Find where the given text appears and provide that cell's center as (x, y) coordinate. 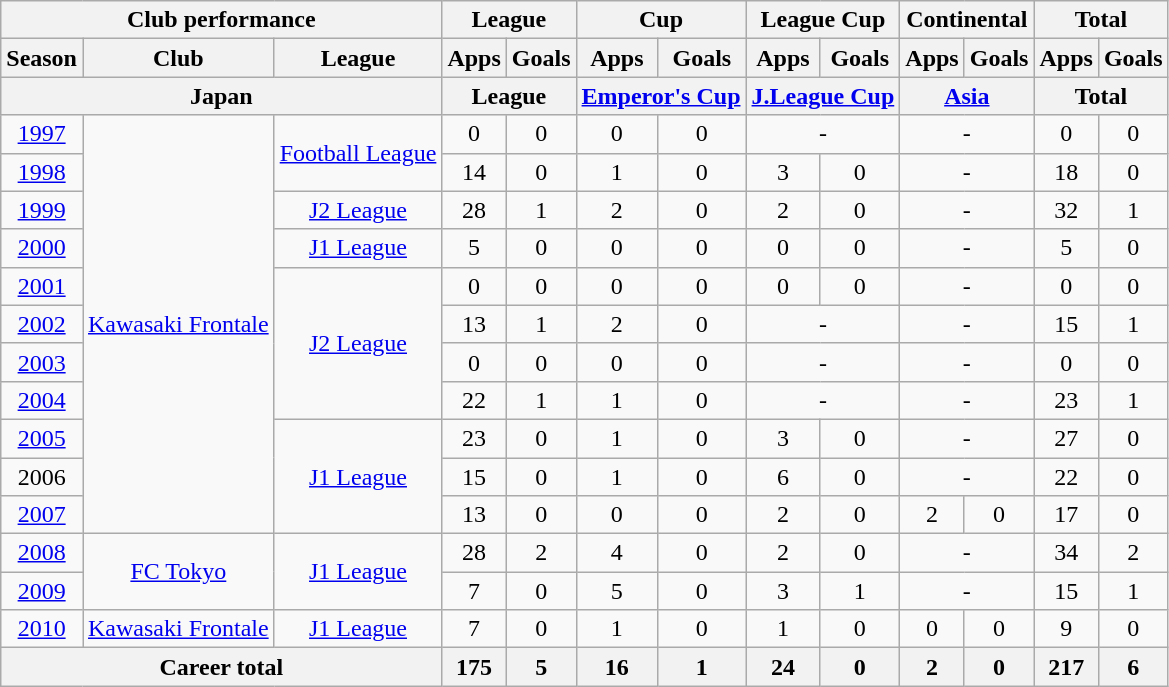
2008 (42, 553)
2004 (42, 400)
Season (42, 58)
Asia (967, 96)
Football League (358, 153)
Emperor's Cup (661, 96)
2007 (42, 515)
Club (178, 58)
League Cup (823, 20)
24 (783, 667)
16 (617, 667)
Japan (222, 96)
18 (1066, 172)
FC Tokyo (178, 572)
32 (1066, 210)
4 (617, 553)
2003 (42, 362)
1998 (42, 172)
2009 (42, 591)
2010 (42, 629)
9 (1066, 629)
14 (474, 172)
34 (1066, 553)
2006 (42, 477)
217 (1066, 667)
175 (474, 667)
Cup (661, 20)
Club performance (222, 20)
Career total (222, 667)
1997 (42, 134)
17 (1066, 515)
2002 (42, 324)
2005 (42, 438)
1999 (42, 210)
2000 (42, 248)
J.League Cup (823, 96)
Continental (967, 20)
2001 (42, 286)
27 (1066, 438)
